Capture the cell that displays the provided text and extract its [X, Y] central coordinate. 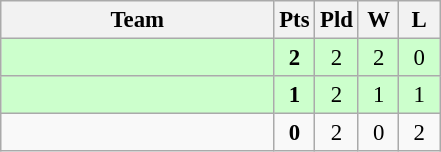
Pld [337, 20]
Pts [294, 20]
W [378, 20]
L [420, 20]
Team [138, 20]
